Return the [x, y] coordinate for the center point of the cell that contains the specified text.  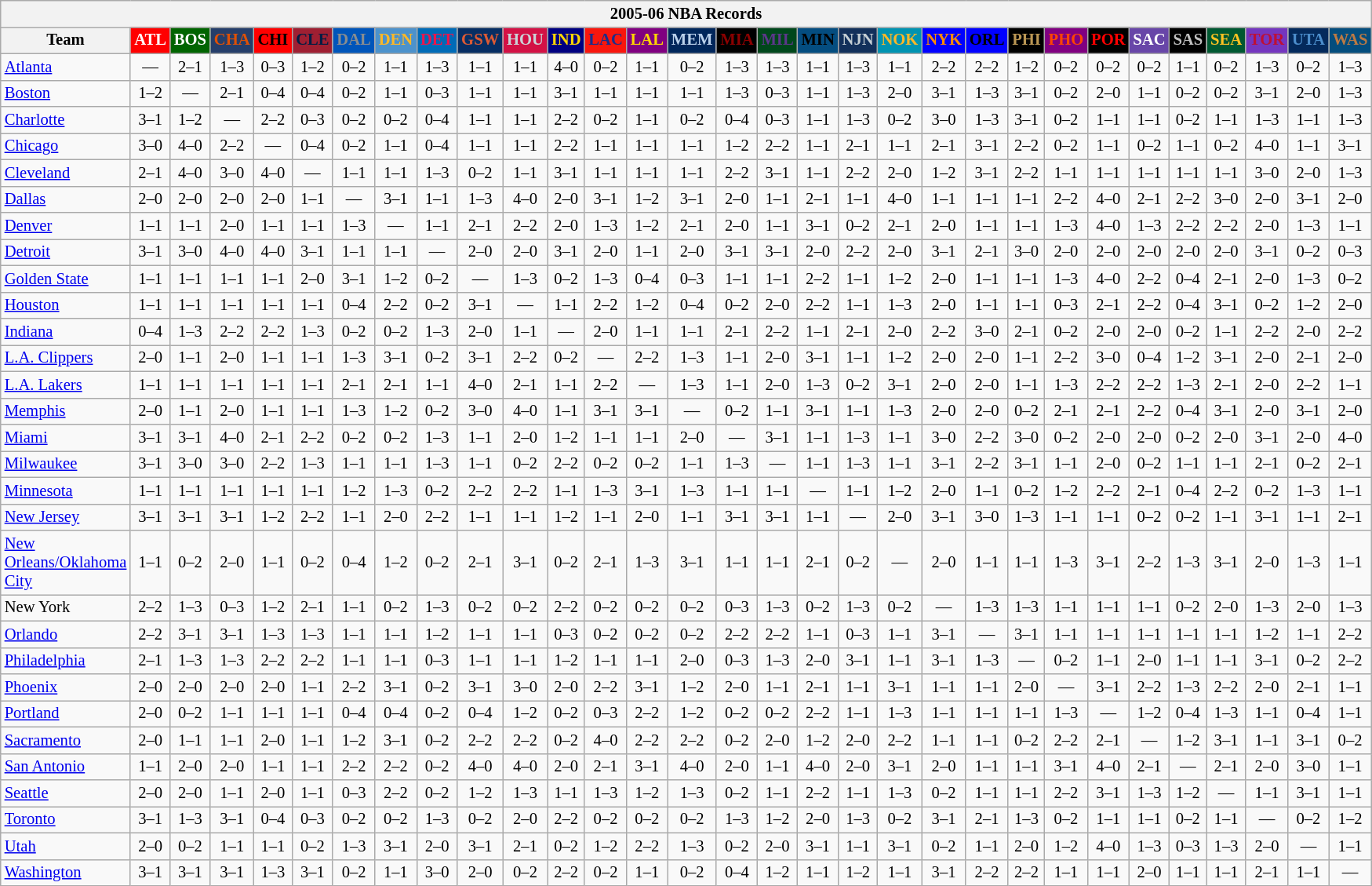
DET [437, 40]
Team [66, 40]
Charlotte [66, 120]
Houston [66, 305]
SAC [1148, 40]
GSW [480, 40]
Sacramento [66, 740]
NYK [944, 40]
TOR [1267, 40]
Portland [66, 713]
Atlanta [66, 67]
NOK [901, 40]
BOS [190, 40]
CHA [232, 40]
L.A. Lakers [66, 385]
LAC [606, 40]
NJN [858, 40]
New Orleans/Oklahoma City [66, 563]
PHO [1066, 40]
CHI [273, 40]
POR [1108, 40]
LAL [647, 40]
Boston [66, 93]
MIA [737, 40]
MIN [818, 40]
DAL [353, 40]
Cleveland [66, 173]
Miami [66, 437]
Phoenix [66, 687]
Indiana [66, 332]
Washington [66, 873]
Detroit [66, 252]
ATL [151, 40]
New York [66, 607]
Orlando [66, 634]
DEN [395, 40]
New Jersey [66, 517]
Denver [66, 225]
CLE [312, 40]
San Antonio [66, 767]
Chicago [66, 146]
MEM [692, 40]
HOU [526, 40]
Seattle [66, 793]
UTA [1308, 40]
PHI [1026, 40]
Minnesota [66, 490]
Golden State [66, 279]
L.A. Clippers [66, 358]
Milwaukee [66, 464]
Philadelphia [66, 661]
Dallas [66, 199]
2005-06 NBA Records [686, 13]
Utah [66, 846]
Memphis [66, 411]
Toronto [66, 819]
SEA [1226, 40]
MIL [778, 40]
ORL [987, 40]
SAS [1188, 40]
WAS [1350, 40]
IND [566, 40]
